Locate the cell with the specified text and output its [x, y] center coordinate. 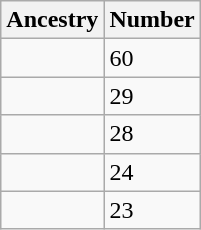
60 [152, 58]
Number [152, 20]
23 [152, 210]
28 [152, 134]
24 [152, 172]
Ancestry [52, 20]
29 [152, 96]
